Return (x, y) of the center of cell containing provided text 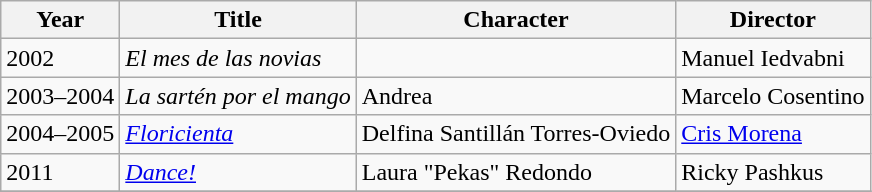
2011 (60, 172)
Delfina Santillán Torres-Oviedo (516, 134)
Year (60, 20)
2002 (60, 58)
Dance! (238, 172)
Character (516, 20)
Floricienta (238, 134)
Ricky Pashkus (773, 172)
El mes de las novias (238, 58)
2004–2005 (60, 134)
La sartén por el mango (238, 96)
Laura "Pekas" Redondo (516, 172)
Andrea (516, 96)
Director (773, 20)
Title (238, 20)
2003–2004 (60, 96)
Marcelo Cosentino (773, 96)
Manuel Iedvabni (773, 58)
Cris Morena (773, 134)
